Output the (X, Y) coordinate of the center of the cell containing the given text.  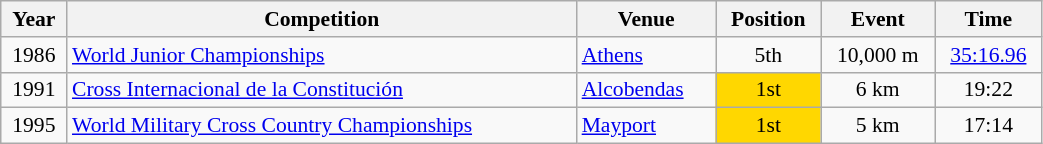
1995 (34, 126)
Position (768, 19)
Time (988, 19)
17:14 (988, 126)
35:16.96 (988, 55)
Competition (322, 19)
19:22 (988, 90)
5th (768, 55)
1986 (34, 55)
Cross Internacional de la Constitución (322, 90)
6 km (878, 90)
Year (34, 19)
Mayport (646, 126)
Athens (646, 55)
5 km (878, 126)
10,000 m (878, 55)
1991 (34, 90)
Event (878, 19)
World Military Cross Country Championships (322, 126)
World Junior Championships (322, 55)
Venue (646, 19)
Alcobendas (646, 90)
